Output the [X, Y] coordinate of the center of the cell containing the given text.  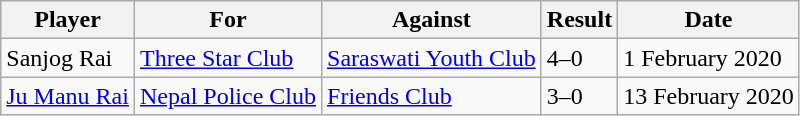
Nepal Police Club [228, 96]
For [228, 20]
Three Star Club [228, 58]
Friends Club [432, 96]
Date [709, 20]
Saraswati Youth Club [432, 58]
1 February 2020 [709, 58]
Player [68, 20]
Against [432, 20]
4–0 [579, 58]
13 February 2020 [709, 96]
Sanjog Rai [68, 58]
Ju Manu Rai [68, 96]
Result [579, 20]
3–0 [579, 96]
